Identify which cell holds the provided text, then report its [x, y] central coordinate. 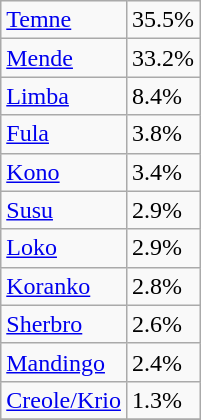
Limba [64, 96]
2.4% [162, 362]
Temne [64, 20]
3.8% [162, 134]
Mandingo [64, 362]
Creole/Krio [64, 400]
35.5% [162, 20]
2.8% [162, 286]
8.4% [162, 96]
1.3% [162, 400]
Mende [64, 58]
Susu [64, 210]
Sherbro [64, 324]
Kono [64, 172]
2.6% [162, 324]
33.2% [162, 58]
3.4% [162, 172]
Koranko [64, 286]
Fula [64, 134]
Loko [64, 248]
